Extract the [X, Y] coordinate from the center of the cell holding the provided text.  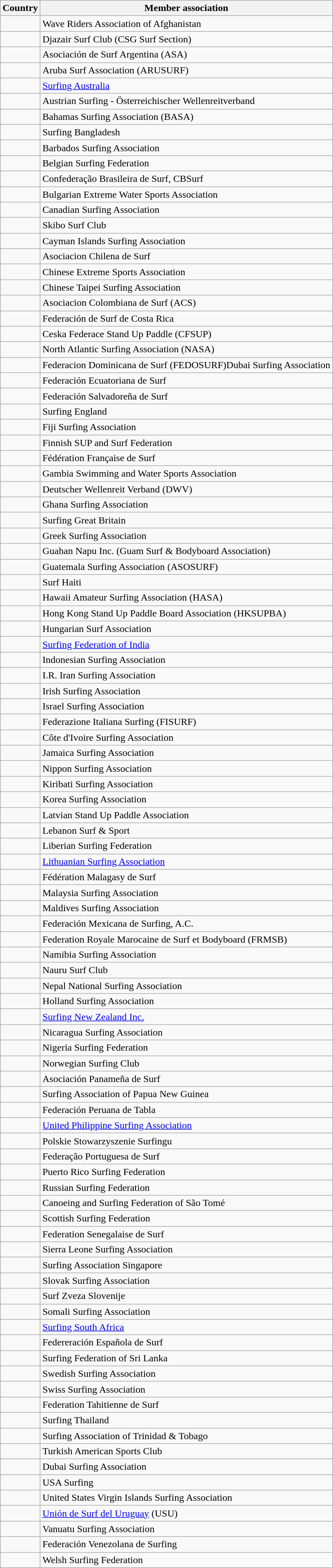
Malaysia Surfing Association [186, 892]
United States Virgin Islands Surfing Association [186, 1498]
Canoeing and Surfing Federation of São Tomé [186, 1203]
Federation Senegalaise de Surf [186, 1234]
Federación de Surf de Costa Rica [186, 318]
Irish Surfing Association [186, 691]
Federazione Italiana Surfing (FISURF) [186, 722]
Federation Royale Marocaine de Surf et Bodyboard (FRMSB) [186, 939]
Polskie Stowarzyszenie Surfingu [186, 1141]
Somali Surfing Association [186, 1312]
Latvian Stand Up Paddle Association [186, 815]
Federación Mexicana de Surfing, A.C. [186, 923]
Russian Surfing Federation [186, 1188]
Asociacion Chilena de Surf [186, 256]
Surfing South Africa [186, 1327]
Surfing England [186, 411]
Cayman Islands Surfing Association [186, 241]
Finnish SUP and Surf Federation [186, 442]
Surfing Great Britain [186, 520]
Scottish Surfing Federation [186, 1219]
Member association [186, 8]
Indonesian Surfing Association [186, 660]
Surf Haiti [186, 582]
Unión de Surf del Uruguay (USU) [186, 1513]
North Atlantic Surfing Association (NASA) [186, 349]
USA Surfing [186, 1482]
Surfing Federation of Sri Lanka [186, 1358]
Swedish Surfing Association [186, 1374]
Surfing Australia [186, 86]
Hungarian Surf Association [186, 629]
Confederação Brasileira de Surf, CBSurf [186, 179]
Bulgarian Extreme Water Sports Association [186, 194]
Kiribati Surfing Association [186, 784]
Wave Riders Association of Afghanistan [186, 24]
Austrian Surfing - Österreichischer Wellenreitverband [186, 101]
Vanuatu Surfing Association [186, 1529]
Djazair Surf Club (CSG Surf Section) [186, 39]
Korea Surfing Association [186, 799]
Guahan Napu Inc. (Guam Surf & Bodyboard Association) [186, 551]
Welsh Surfing Federation [186, 1560]
Federación Venezolana de Surfing [186, 1544]
Chinese Taipei Surfing Association [186, 287]
Federación Ecuatoriana de Surf [186, 380]
Surfing Bangladesh [186, 132]
Surfing Federation of India [186, 644]
Nepal National Surfing Association [186, 986]
Nauru Surf Club [186, 970]
Federeración Española de Surf [186, 1343]
Fiji Surfing Association [186, 427]
Chinese Extreme Sports Association [186, 272]
Nigeria Surfing Federation [186, 1048]
Ceska Federace Stand Up Paddle (CFSUP) [186, 334]
Maldives Surfing Association [186, 908]
Asociacion Colombiana de Surf (ACS) [186, 303]
Canadian Surfing Association [186, 210]
Asociación Panameña de Surf [186, 1079]
Namibia Surfing Association [186, 955]
Liberian Surfing Federation [186, 846]
Greek Surfing Association [186, 536]
Sierra Leone Surfing Association [186, 1250]
Lithuanian Surfing Association [186, 861]
I.R. Iran Surfing Association [186, 675]
Lebanon Surf & Sport [186, 830]
Swiss Surfing Association [186, 1389]
Asociación de Surf Argentina (ASA) [186, 55]
Hawaii Amateur Surfing Association (HASA) [186, 598]
United Philippine Surfing Association [186, 1125]
Ghana Surfing Association [186, 505]
Federación Peruana de Tabla [186, 1110]
Puerto Rico Surfing Federation [186, 1172]
Hong Kong Stand Up Paddle Board Association (HKSUPBA) [186, 613]
Surfing Association Singapore [186, 1265]
Norwegian Surfing Club [186, 1063]
Turkish American Sports Club [186, 1451]
Surfing New Zealand Inc. [186, 1017]
Federación Salvadoreña de Surf [186, 396]
Federação Portuguesa de Surf [186, 1156]
Country [20, 8]
Côte d'Ivoire Surfing Association [186, 738]
Surfing Association of Papua New Guinea [186, 1094]
Deutscher Wellenreit Verband (DWV) [186, 489]
Jamaica Surfing Association [186, 753]
Barbados Surfing Association [186, 148]
Gambia Swimming and Water Sports Association [186, 474]
Slovak Surfing Association [186, 1281]
Guatemala Surfing Association (ASOSURF) [186, 567]
Surf Zveza Slovenije [186, 1296]
Surfing Association of Trinidad & Tobago [186, 1435]
Israel Surfing Association [186, 707]
Bahamas Surfing Association (BASA) [186, 117]
Fédération Française de Surf [186, 458]
Nippon Surfing Association [186, 769]
Nicaragua Surfing Association [186, 1032]
Dubai Surfing Association [186, 1467]
Holland Surfing Association [186, 1001]
Surfing Thailand [186, 1420]
Federacion Dominicana de Surf (FEDOSURF)Dubai Surfing Association [186, 365]
Belgian Surfing Federation [186, 163]
Fédération Malagasy de Surf [186, 877]
Federation Tahitienne de Surf [186, 1405]
Skibo Surf Club [186, 225]
Aruba Surf Association (ARUSURF) [186, 70]
